Search for the cell housing the specified text and yield its [X, Y] center coordinate. 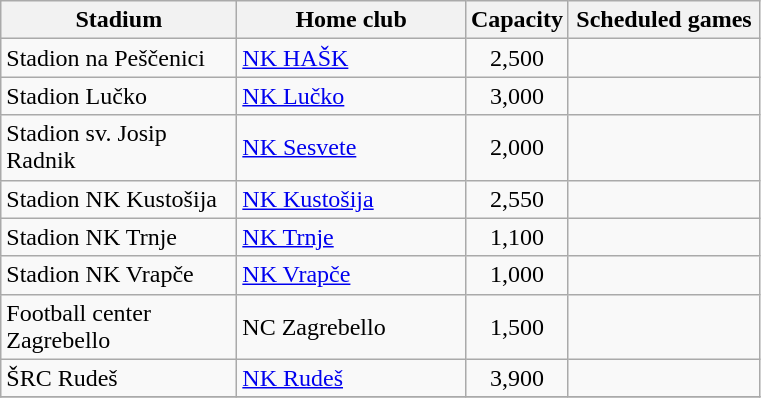
NK Lučko [352, 96]
NK HAŠK [352, 58]
Stadion NK Kustošija [119, 199]
2,500 [516, 58]
Stadion Lučko [119, 96]
Stadion NK Vrapče [119, 275]
2,000 [516, 148]
Stadium [119, 20]
ŠRC Rudeš [119, 378]
1,000 [516, 275]
Stadion na Peščenici [119, 58]
NK Kustošija [352, 199]
Capacity [516, 20]
1,100 [516, 237]
3,900 [516, 378]
Home club [352, 20]
3,000 [516, 96]
Stadion NK Trnje [119, 237]
NK Trnje [352, 237]
NK Rudeš [352, 378]
NC Zagrebello [352, 326]
Football center Zagrebello [119, 326]
1,500 [516, 326]
2,550 [516, 199]
Scheduled games [664, 20]
Stadion sv. Josip Radnik [119, 148]
NK Vrapče [352, 275]
NK Sesvete [352, 148]
